Capture the cell that displays the provided text and extract its [x, y] central coordinate. 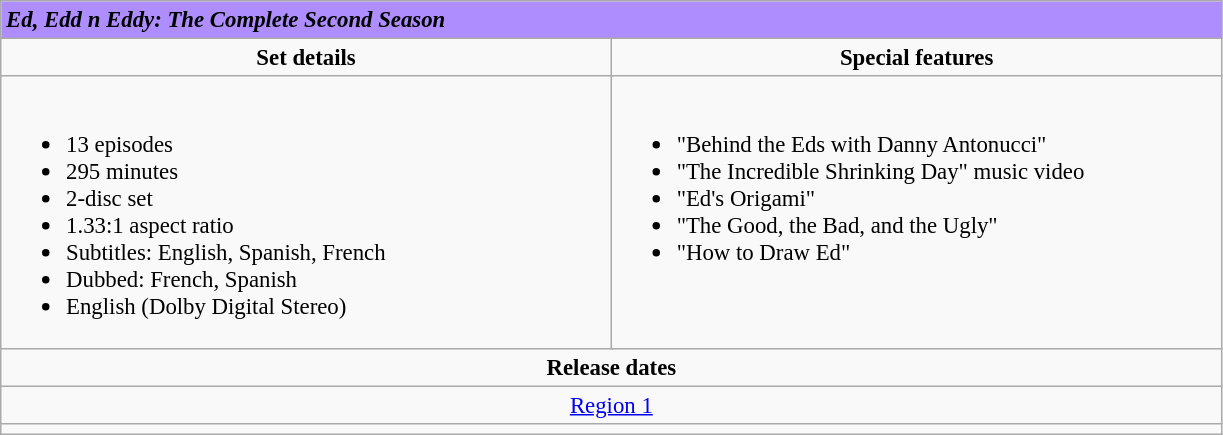
Region 1 [612, 405]
"Behind the Eds with Danny Antonucci""The Incredible Shrinking Day" music video"Ed's Origami""The Good, the Bad, and the Ugly""How to Draw Ed" [916, 212]
Release dates [612, 367]
Ed, Edd n Eddy: The Complete Second Season [612, 20]
Special features [916, 58]
13 episodes295 minutes2-disc set1.33:1 aspect ratioSubtitles: English, Spanish, FrenchDubbed: French, SpanishEnglish (Dolby Digital Stereo) [306, 212]
Set details [306, 58]
